Detect which cell encompasses the target text, then output its [X, Y] center coordinate. 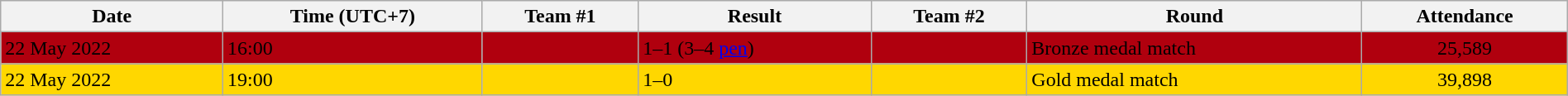
Attendance [1465, 17]
Round [1194, 17]
25,589 [1465, 48]
Result [755, 17]
Gold medal match [1194, 79]
Date [112, 17]
Bronze medal match [1194, 48]
Team #2 [949, 17]
1–0 [755, 79]
19:00 [353, 79]
Team #1 [560, 17]
1–1 (3–4 pen) [755, 48]
16:00 [353, 48]
39,898 [1465, 79]
Time (UTC+7) [353, 17]
